Locate the cell with the specified text and output its [X, Y] center coordinate. 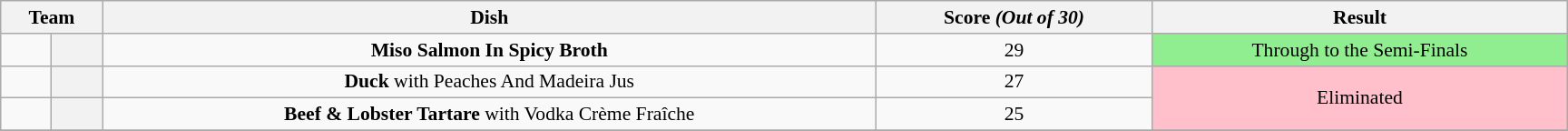
27 [1014, 82]
25 [1014, 115]
Beef & Lobster Tartare with Vodka Crème Fraîche [489, 115]
Result [1360, 17]
Score (Out of 30) [1014, 17]
Team [52, 17]
Dish [489, 17]
Miso Salmon In Spicy Broth [489, 50]
Eliminated [1360, 98]
Through to the Semi-Finals [1360, 50]
Duck with Peaches And Madeira Jus [489, 82]
29 [1014, 50]
